Return (x, y) of the center of cell containing provided text 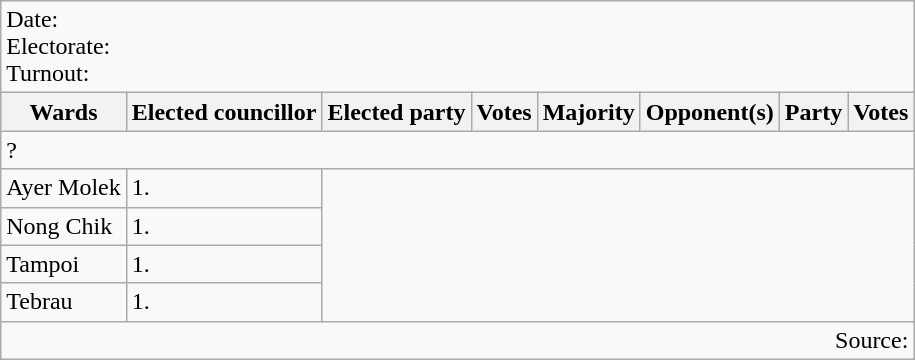
Majority (588, 112)
Elected councillor (224, 112)
Wards (64, 112)
Party (813, 112)
Tebrau (64, 302)
? (458, 150)
Elected party (396, 112)
Date: Electorate: Turnout: (458, 47)
Source: (458, 340)
Tampoi (64, 264)
Nong Chik (64, 226)
Ayer Molek (64, 188)
Opponent(s) (710, 112)
